Find where the given text appears and provide that cell's center as (x, y) coordinate. 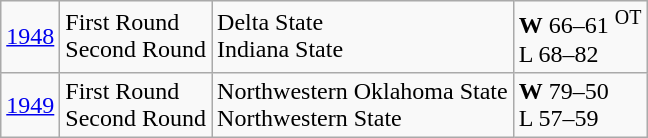
1949 (30, 104)
W 79–50L 57–59 (580, 104)
Delta StateIndiana State (363, 37)
Northwestern Oklahoma StateNorthwestern State (363, 104)
W 66–61 OTL 68–82 (580, 37)
1948 (30, 37)
